Extract the (X, Y) coordinate from the center of the cell holding the provided text.  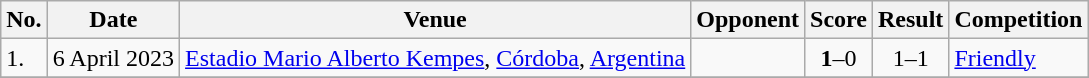
1. (24, 58)
Estadio Mario Alberto Kempes, Córdoba, Argentina (436, 58)
Date (113, 20)
1–1 (910, 58)
Venue (436, 20)
Friendly (1018, 58)
Competition (1018, 20)
1–0 (839, 58)
6 April 2023 (113, 58)
No. (24, 20)
Opponent (748, 20)
Score (839, 20)
Result (910, 20)
